From the cell containing the given text, extract its center point as [X, Y] coordinate. 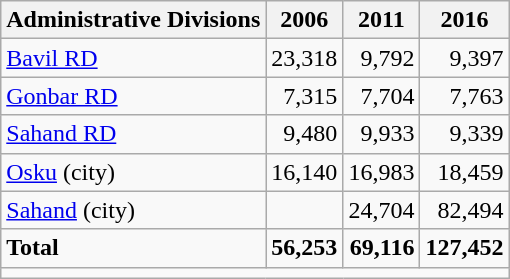
2016 [464, 20]
Total [134, 248]
2006 [304, 20]
9,339 [464, 134]
23,318 [304, 58]
2011 [382, 20]
Sahand RD [134, 134]
Sahand (city) [134, 210]
16,983 [382, 172]
9,480 [304, 134]
127,452 [464, 248]
16,140 [304, 172]
Bavil RD [134, 58]
9,933 [382, 134]
7,763 [464, 96]
9,397 [464, 58]
69,116 [382, 248]
56,253 [304, 248]
Administrative Divisions [134, 20]
Osku (city) [134, 172]
18,459 [464, 172]
Gonbar RD [134, 96]
24,704 [382, 210]
7,315 [304, 96]
9,792 [382, 58]
7,704 [382, 96]
82,494 [464, 210]
